Detect which cell encompasses the target text, then output its (X, Y) center coordinate. 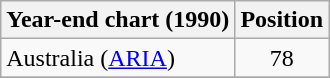
78 (282, 58)
Position (282, 20)
Year-end chart (1990) (118, 20)
Australia (ARIA) (118, 58)
